Search for the cell housing the specified text and yield its (X, Y) center coordinate. 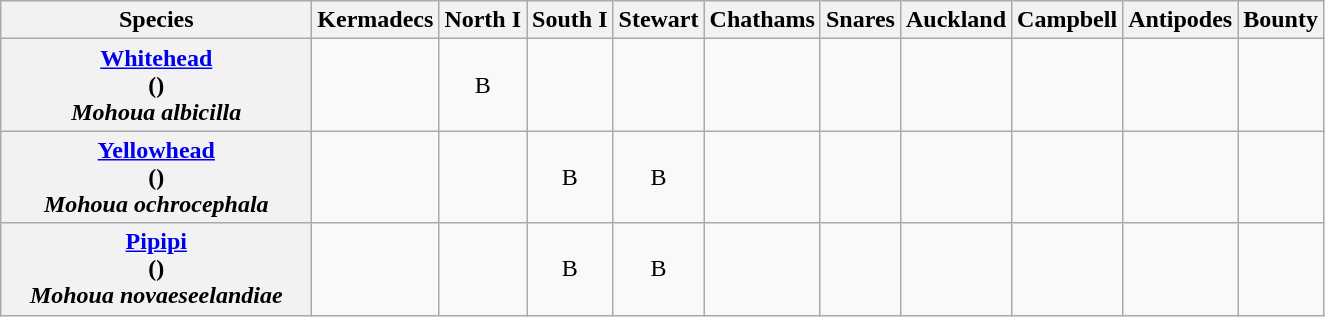
South I (570, 20)
North I (483, 20)
Antipodes (1180, 20)
Campbell (1068, 20)
Species (156, 20)
Yellowhead()Mohoua ochrocephala (156, 177)
Stewart (658, 20)
Snares (860, 20)
Pipipi()Mohoua novaeseelandiae (156, 269)
Chathams (762, 20)
Bounty (1281, 20)
Auckland (956, 20)
Whitehead()Mohoua albicilla (156, 85)
Kermadecs (376, 20)
